Output the [x, y] coordinate of the center of the cell containing the given text.  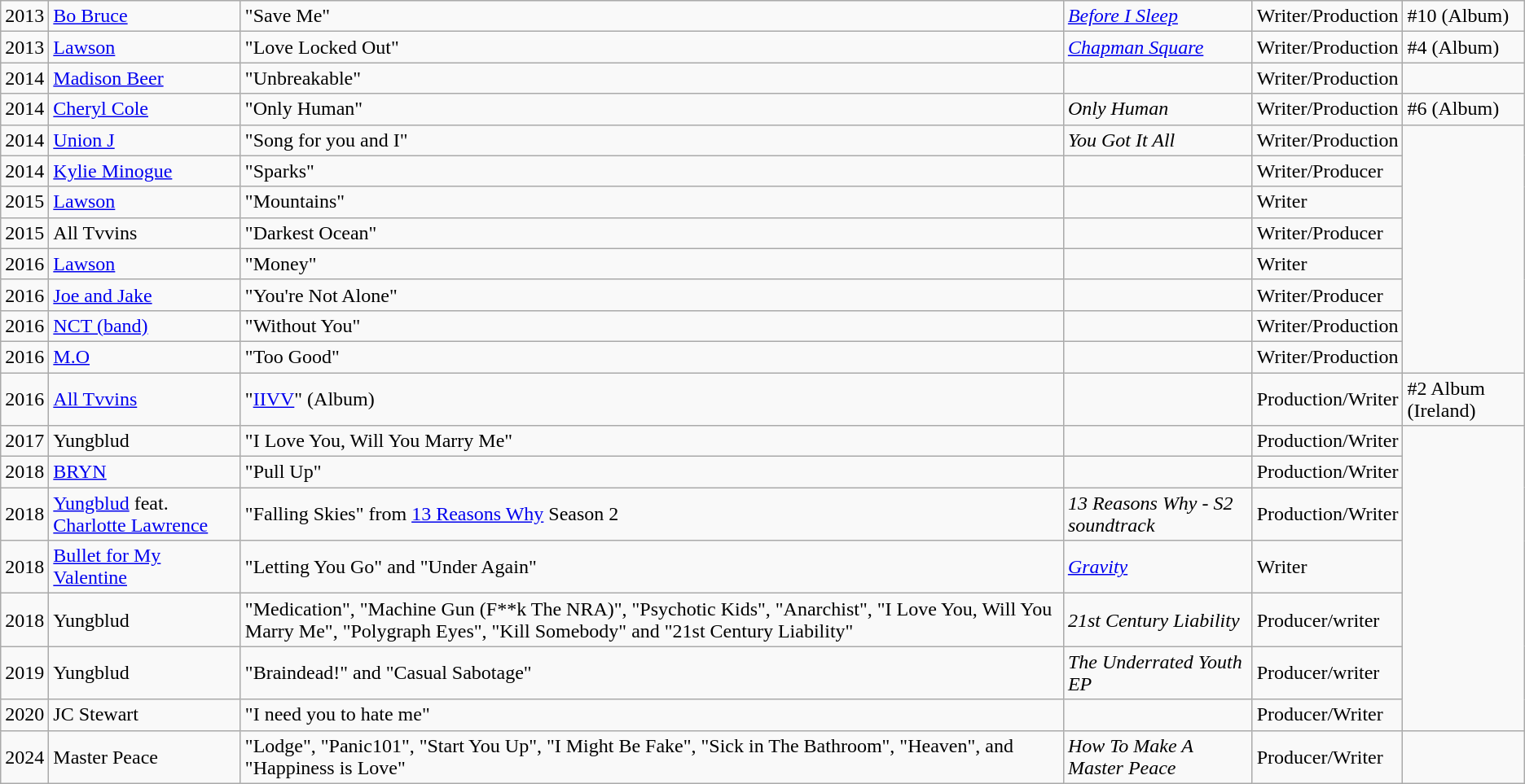
Bo Bruce [145, 16]
"I Love You, Will You Marry Me" [652, 441]
"Braindead!" and "Casual Sabotage" [652, 672]
"I need you to hate me" [652, 715]
"Song for you and I" [652, 140]
#4 (Album) [1463, 47]
"Falling Skies" from 13 Reasons Why Season 2 [652, 515]
"Save Me" [652, 16]
Cheryl Cole [145, 109]
"Only Human" [652, 109]
2020 [24, 715]
NCT (band) [145, 326]
"Love Locked Out" [652, 47]
Madison Beer [145, 78]
Joe and Jake [145, 295]
BRYN [145, 472]
"Mountains" [652, 202]
Gravity [1158, 567]
#2 Album (Ireland) [1463, 399]
How To Make A Master Peace [1158, 757]
2019 [24, 672]
Chapman Square [1158, 47]
Kylie Minogue [145, 171]
#6 (Album) [1463, 109]
"Letting You Go" and "Under Again" [652, 567]
The Underrated Youth EP [1158, 672]
"Lodge", "Panic101", "Start You Up", "I Might Be Fake", "Sick in The Bathroom", "Heaven", and "Happiness is Love" [652, 757]
"IIVV" (Album) [652, 399]
13 Reasons Why - S2 soundtrack [1158, 515]
21st Century Liability [1158, 620]
Yungblud feat. Charlotte Lawrence [145, 515]
2017 [24, 441]
Master Peace [145, 757]
#10 (Album) [1463, 16]
"Sparks" [652, 171]
You Got It All [1158, 140]
2024 [24, 757]
M.O [145, 357]
Before I Sleep [1158, 16]
Bullet for My Valentine [145, 567]
JC Stewart [145, 715]
Union J [145, 140]
"You're Not Alone" [652, 295]
"Without You" [652, 326]
"Money" [652, 264]
"Too Good" [652, 357]
"Darkest Ocean" [652, 233]
"Pull Up" [652, 472]
Only Human [1158, 109]
"Unbreakable" [652, 78]
